Detect which cell encompasses the target text, then output its [X, Y] center coordinate. 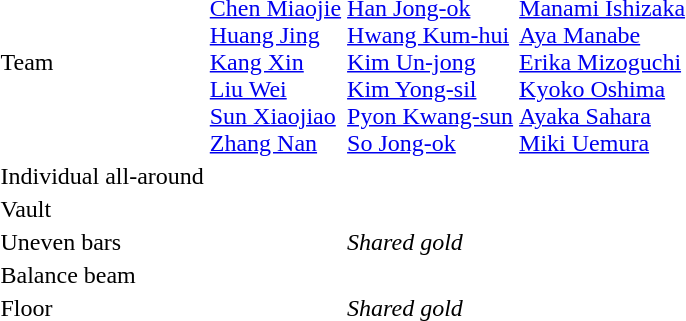
Shared gold [430, 242]
